Return (x, y) of the center of cell containing provided text 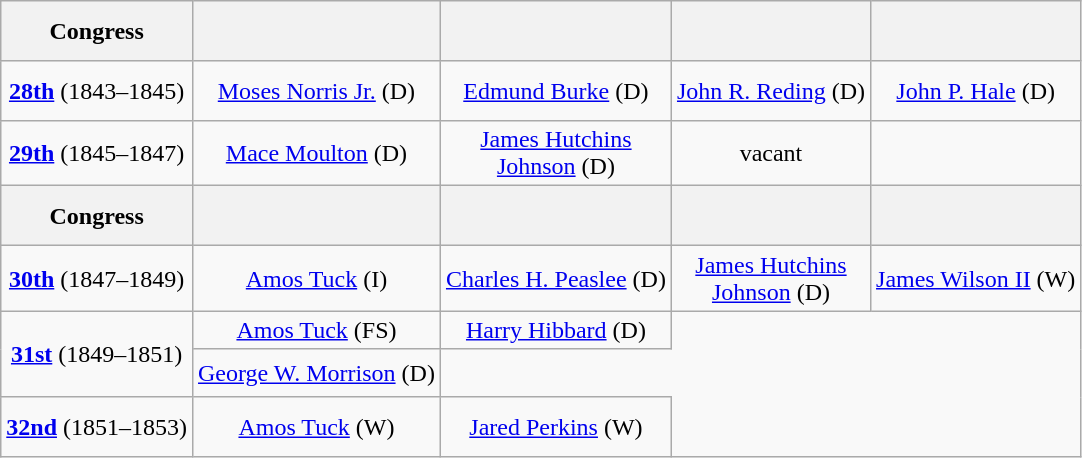
Amos Tuck (FS) (316, 330)
James Wilson II (W) (976, 278)
32nd (1851–1853) (97, 427)
Amos Tuck (W) (316, 427)
George W. Morrison (D) (316, 373)
vacant (770, 154)
Mace Moulton (D) (316, 154)
29th (1845–1847) (97, 154)
Harry Hibbard (D) (556, 330)
Jared Perkins (W) (556, 427)
John R. Reding (D) (770, 91)
31st (1849–1851) (97, 354)
30th (1847–1849) (97, 278)
Amos Tuck (I) (316, 278)
28th (1843–1845) (97, 91)
Charles H. Peaslee (D) (556, 278)
John P. Hale (D) (976, 91)
Moses Norris Jr. (D) (316, 91)
Edmund Burke (D) (556, 91)
